Capture the cell that displays the provided text and extract its [X, Y] central coordinate. 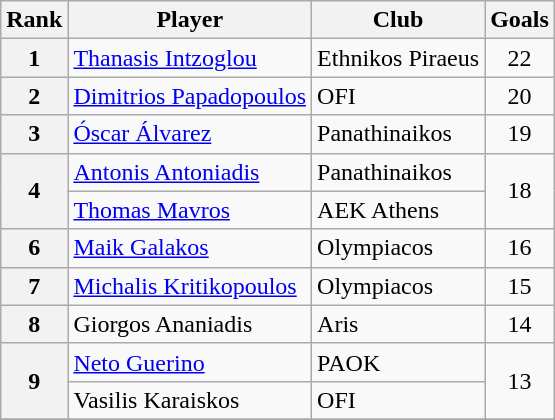
20 [520, 96]
8 [34, 324]
7 [34, 286]
Rank [34, 20]
Michalis Kritikopoulos [190, 286]
Goals [520, 20]
Player [190, 20]
15 [520, 286]
Giorgos Ananiadis [190, 324]
Thomas Mavros [190, 210]
Thanasis Intzoglou [190, 58]
Dimitrios Papadopoulos [190, 96]
22 [520, 58]
AEK Athens [398, 210]
Vasilis Karaiskos [190, 400]
13 [520, 381]
1 [34, 58]
Antonis Antoniadis [190, 172]
Neto Guerino [190, 362]
Club [398, 20]
PAOK [398, 362]
Maik Galakos [190, 248]
Aris [398, 324]
14 [520, 324]
16 [520, 248]
4 [34, 191]
Óscar Álvarez [190, 134]
18 [520, 191]
6 [34, 248]
19 [520, 134]
2 [34, 96]
3 [34, 134]
Ethnikos Piraeus [398, 58]
9 [34, 381]
